Capture the cell that displays the provided text and extract its [X, Y] central coordinate. 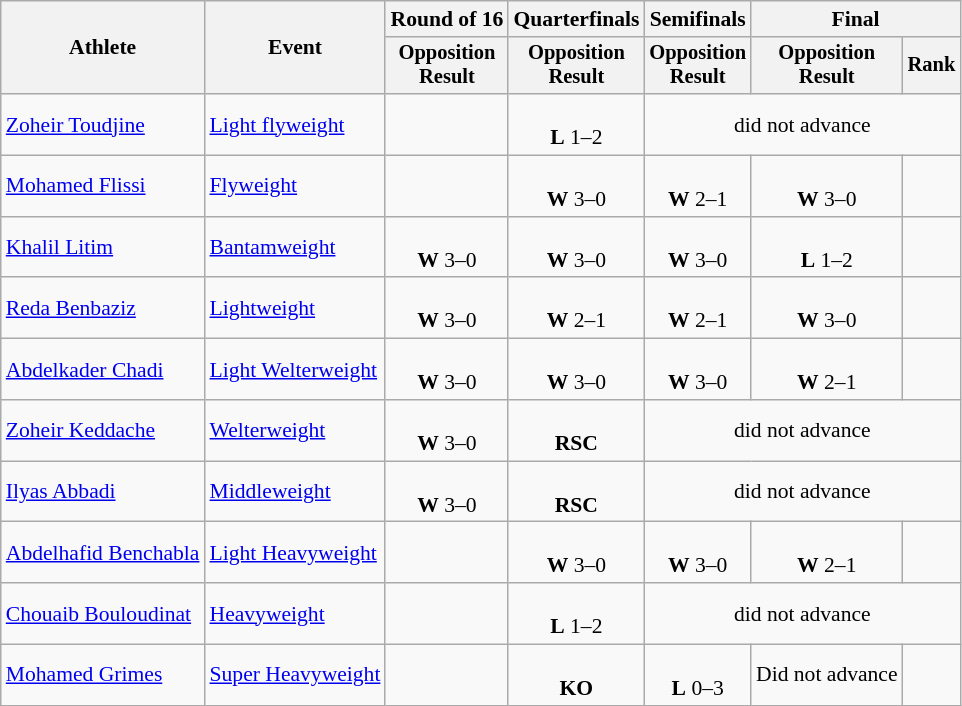
Zoheir Keddache [103, 430]
Light Heavyweight [294, 552]
Abdelkader Chadi [103, 370]
Mohamed Grimes [103, 676]
Reda Benbaziz [103, 308]
Welterweight [294, 430]
Middleweight [294, 492]
Rank [932, 66]
Heavyweight [294, 614]
Bantamweight [294, 248]
Zoheir Toudjine [103, 124]
Quarterfinals [576, 19]
KO [576, 676]
Light Welterweight [294, 370]
Flyweight [294, 186]
Light flyweight [294, 124]
Semifinals [698, 19]
Athlete [103, 48]
Khalil Litim [103, 248]
Lightweight [294, 308]
Mohamed Flissi [103, 186]
Final [856, 19]
Did not advance [827, 676]
L 0–3 [698, 676]
Chouaib Bouloudinat [103, 614]
Super Heavyweight [294, 676]
Round of 16 [446, 19]
Abdelhafid Benchabla [103, 552]
Ilyas Abbadi [103, 492]
Event [294, 48]
